Return the (X, Y) coordinate for the center point of the cell that contains the specified text.  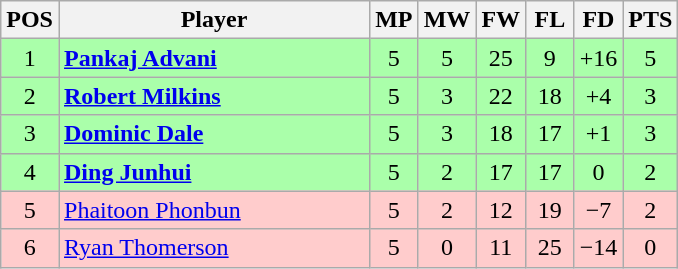
−14 (598, 248)
22 (501, 96)
Player (214, 20)
FW (501, 20)
9 (550, 58)
Ding Junhui (214, 172)
Dominic Dale (214, 134)
−7 (598, 210)
Pankaj Advani (214, 58)
12 (501, 210)
1 (30, 58)
11 (501, 248)
Phaitoon Phonbun (214, 210)
4 (30, 172)
Ryan Thomerson (214, 248)
+16 (598, 58)
MW (447, 20)
PTS (650, 20)
6 (30, 248)
MP (394, 20)
+1 (598, 134)
POS (30, 20)
Robert Milkins (214, 96)
FD (598, 20)
19 (550, 210)
FL (550, 20)
+4 (598, 96)
